From the cell containing the given text, extract its center point as [X, Y] coordinate. 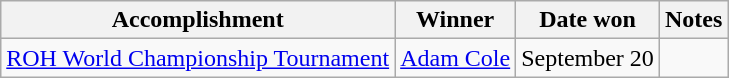
Date won [588, 20]
Adam Cole [456, 58]
Notes [693, 20]
Winner [456, 20]
ROH World Championship Tournament [198, 58]
Accomplishment [198, 20]
September 20 [588, 58]
